Determine the [X, Y] coordinate at the center of the cell enclosing the given text.  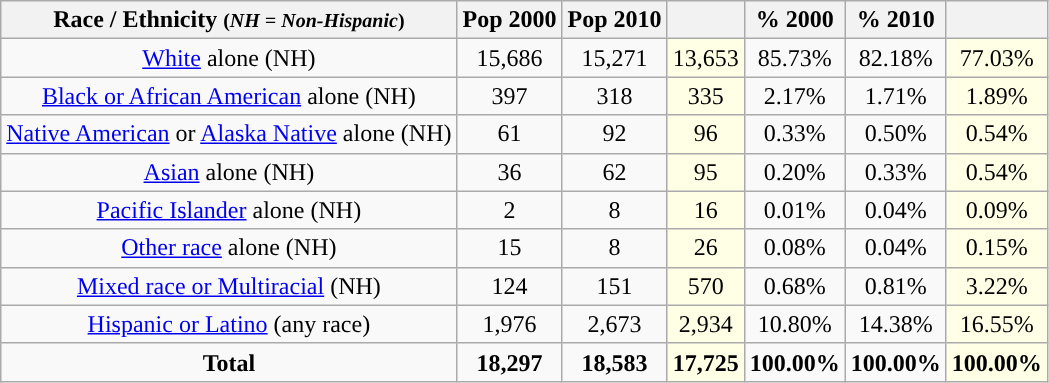
0.20% [794, 172]
10.80% [794, 324]
Race / Ethnicity (NH = Non-Hispanic) [229, 20]
White alone (NH) [229, 58]
62 [614, 172]
Pop 2000 [510, 20]
% 2000 [794, 20]
2,673 [614, 324]
16 [706, 210]
0.01% [794, 210]
Pacific Islander alone (NH) [229, 210]
0.15% [996, 248]
18,583 [614, 362]
0.50% [896, 134]
85.73% [794, 58]
0.68% [794, 286]
14.38% [896, 324]
Pop 2010 [614, 20]
17,725 [706, 362]
61 [510, 134]
397 [510, 96]
15,271 [614, 58]
Mixed race or Multiracial (NH) [229, 286]
18,297 [510, 362]
Hispanic or Latino (any race) [229, 324]
335 [706, 96]
26 [706, 248]
570 [706, 286]
318 [614, 96]
1,976 [510, 324]
77.03% [996, 58]
1.89% [996, 96]
Total [229, 362]
0.09% [996, 210]
Native American or Alaska Native alone (NH) [229, 134]
% 2010 [896, 20]
1.71% [896, 96]
15,686 [510, 58]
Asian alone (NH) [229, 172]
124 [510, 286]
3.22% [996, 286]
96 [706, 134]
92 [614, 134]
0.08% [794, 248]
151 [614, 286]
15 [510, 248]
16.55% [996, 324]
0.81% [896, 286]
82.18% [896, 58]
36 [510, 172]
2 [510, 210]
Other race alone (NH) [229, 248]
2,934 [706, 324]
2.17% [794, 96]
13,653 [706, 58]
Black or African American alone (NH) [229, 96]
95 [706, 172]
